For the text-containing cell, return its midpoint in (x, y) coordinate format. 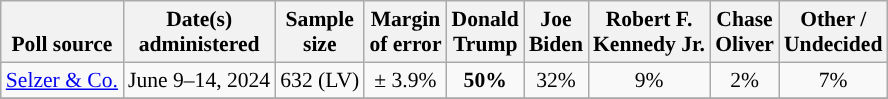
7% (833, 80)
Robert F.Kennedy Jr. (649, 32)
9% (649, 80)
± 3.9% (405, 80)
Samplesize (320, 32)
ChaseOliver (744, 32)
632 (LV) (320, 80)
32% (556, 80)
Poll source (62, 32)
JoeBiden (556, 32)
2% (744, 80)
DonaldTrump (486, 32)
50% (486, 80)
Selzer & Co. (62, 80)
Other /Undecided (833, 32)
Marginof error (405, 32)
Date(s)administered (199, 32)
June 9–14, 2024 (199, 80)
